Output the [X, Y] coordinate of the center of the cell containing the given text.  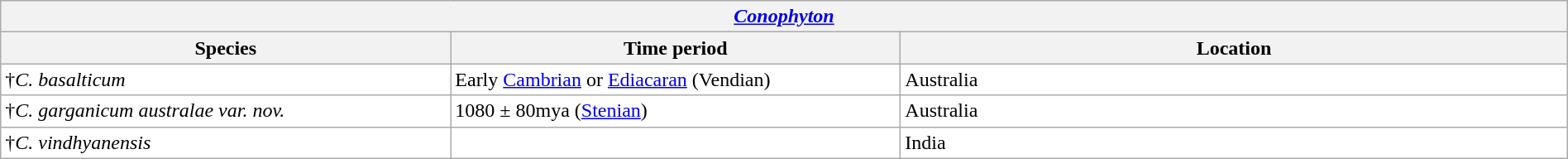
Location [1234, 48]
Time period [676, 48]
Conophyton [784, 17]
1080 ± 80mya (Stenian) [676, 111]
†C. vindhyanensis [226, 142]
Early Cambrian or Ediacaran (Vendian) [676, 79]
†C. basalticum [226, 79]
†C. garganicum australae var. nov. [226, 111]
Species [226, 48]
India [1234, 142]
